For the text-containing cell, return its midpoint in (x, y) coordinate format. 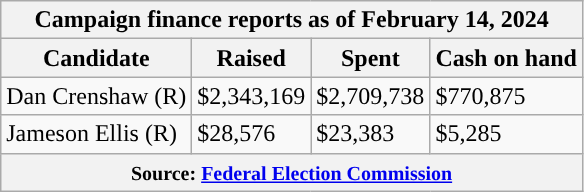
$2,709,738 (370, 96)
$770,875 (506, 96)
Candidate (96, 58)
$2,343,169 (252, 96)
Dan Crenshaw (R) (96, 96)
$23,383 (370, 134)
$5,285 (506, 134)
Campaign finance reports as of February 14, 2024 (292, 20)
Cash on hand (506, 58)
Spent (370, 58)
Raised (252, 58)
Source: Federal Election Commission (292, 172)
Jameson Ellis (R) (96, 134)
$28,576 (252, 134)
